Pinpoint the cell where the given text exists, returning its [x, y] midpoint coordinate. 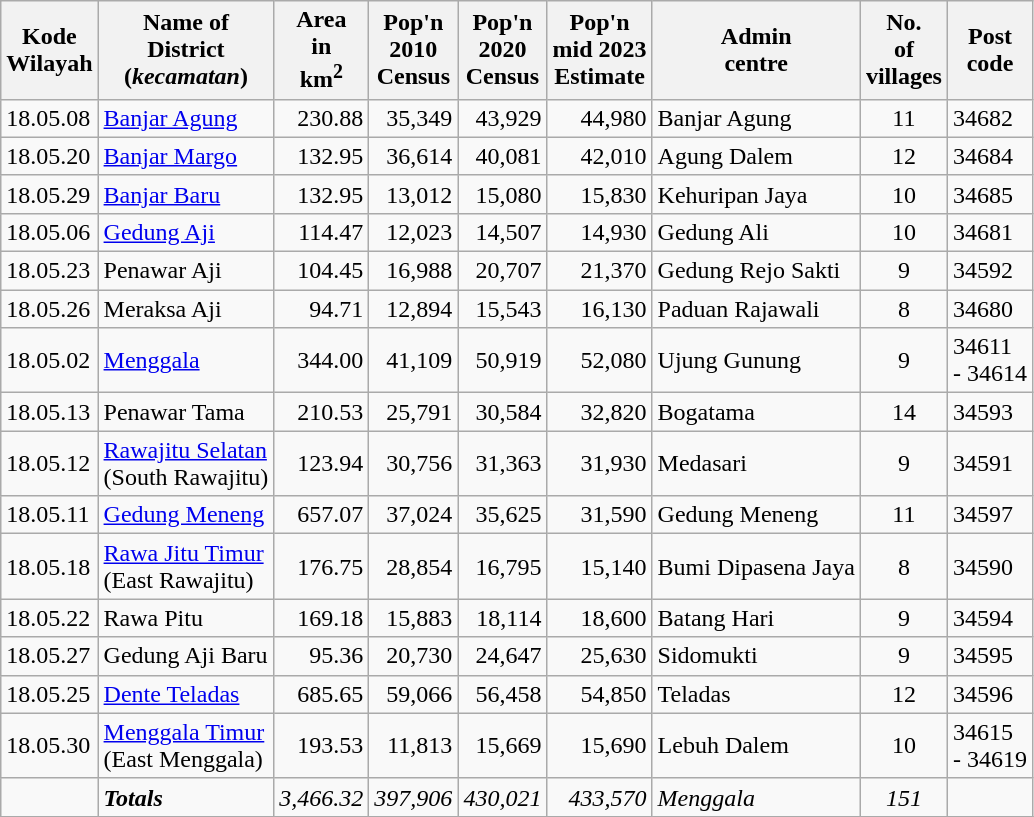
30,584 [502, 412]
18.05.30 [50, 746]
34595 [990, 656]
13,012 [414, 194]
15,669 [502, 746]
Banjar Baru [186, 194]
18.05.26 [50, 309]
Totals [186, 797]
151 [904, 797]
40,081 [502, 156]
20,707 [502, 271]
18.05.20 [50, 156]
44,980 [600, 118]
35,625 [502, 515]
Ujung Gunung [756, 360]
Pop'n 2020Census [502, 50]
Banjar Margo [186, 156]
Dente Teladas [186, 694]
15,080 [502, 194]
56,458 [502, 694]
16,130 [600, 309]
Bogatama [756, 412]
34682 [990, 118]
Medasari [756, 464]
34596 [990, 694]
15,883 [414, 618]
59,066 [414, 694]
94.71 [322, 309]
34615- 34619 [990, 746]
18.05.12 [50, 464]
54,850 [600, 694]
95.36 [322, 656]
34590 [990, 566]
193.53 [322, 746]
397,906 [414, 797]
21,370 [600, 271]
18.05.13 [50, 412]
34592 [990, 271]
18.05.22 [50, 618]
35,349 [414, 118]
210.53 [322, 412]
37,024 [414, 515]
Area in km2 [322, 50]
18,600 [600, 618]
18.05.29 [50, 194]
Name ofDistrict(kecamatan) [186, 50]
14,507 [502, 232]
Pop'n 2010Census [414, 50]
34685 [990, 194]
18,114 [502, 618]
18.05.25 [50, 694]
176.75 [322, 566]
52,080 [600, 360]
43,929 [502, 118]
14 [904, 412]
Penawar Aji [186, 271]
11,813 [414, 746]
34684 [990, 156]
123.94 [322, 464]
18.05.18 [50, 566]
14,930 [600, 232]
25,630 [600, 656]
18.05.23 [50, 271]
34597 [990, 515]
31,590 [600, 515]
50,919 [502, 360]
3,466.32 [322, 797]
15,690 [600, 746]
169.18 [322, 618]
30,756 [414, 464]
Postcode [990, 50]
657.07 [322, 515]
344.00 [322, 360]
Sidomukti [756, 656]
34681 [990, 232]
Lebuh Dalem [756, 746]
Meraksa Aji [186, 309]
18.05.11 [50, 515]
Kode Wilayah [50, 50]
25,791 [414, 412]
32,820 [600, 412]
15,140 [600, 566]
31,930 [600, 464]
430,021 [502, 797]
16,795 [502, 566]
12,894 [414, 309]
Agung Dalem [756, 156]
24,647 [502, 656]
Kehuripan Jaya [756, 194]
20,730 [414, 656]
Gedung Ali [756, 232]
36,614 [414, 156]
Rawajitu Selatan (South Rawajitu) [186, 464]
104.45 [322, 271]
433,570 [600, 797]
34593 [990, 412]
42,010 [600, 156]
34591 [990, 464]
34680 [990, 309]
34611- 34614 [990, 360]
Batang Hari [756, 618]
31,363 [502, 464]
Penawar Tama [186, 412]
28,854 [414, 566]
Rawa Jitu Timur (East Rawajitu) [186, 566]
18.05.06 [50, 232]
Paduan Rajawali [756, 309]
Bumi Dipasena Jaya [756, 566]
15,543 [502, 309]
16,988 [414, 271]
41,109 [414, 360]
15,830 [600, 194]
230.88 [322, 118]
No.ofvillages [904, 50]
685.65 [322, 694]
12,023 [414, 232]
18.05.08 [50, 118]
18.05.27 [50, 656]
Gedung Rejo Sakti [756, 271]
Pop'n mid 2023Estimate [600, 50]
Rawa Pitu [186, 618]
Teladas [756, 694]
Menggala Timur (East Menggala) [186, 746]
34594 [990, 618]
114.47 [322, 232]
Gedung Aji [186, 232]
18.05.02 [50, 360]
Gedung Aji Baru [186, 656]
Admincentre [756, 50]
